Return (X, Y) of the center of cell containing provided text 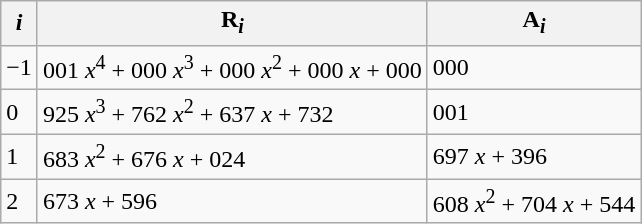
Ai (534, 23)
001 x4 + 000 x3 + 000 x2 + 000 x + 000 (232, 68)
673 x + 596 (232, 202)
683 x2 + 676 x + 024 (232, 156)
−1 (20, 68)
001 (534, 112)
2 (20, 202)
0 (20, 112)
1 (20, 156)
000 (534, 68)
925 x3 + 762 x2 + 637 x + 732 (232, 112)
608 x2 + 704 x + 544 (534, 202)
i (20, 23)
697 x + 396 (534, 156)
Ri (232, 23)
